Find where the given text appears and provide that cell's center as (x, y) coordinate. 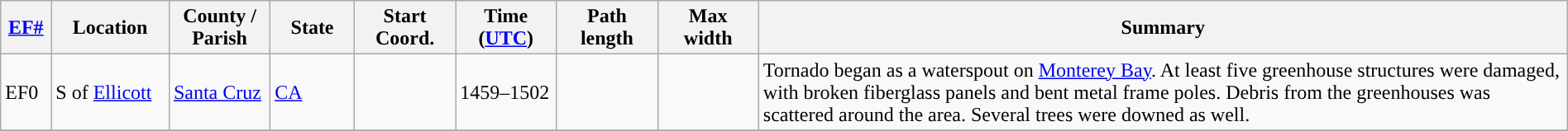
State (313, 28)
Time (UTC) (506, 28)
1459–1502 (506, 92)
Summary (1163, 28)
EF# (26, 28)
CA (313, 92)
EF0 (26, 92)
Max width (708, 28)
Location (111, 28)
County / Parish (219, 28)
Santa Cruz (219, 92)
Start Coord. (404, 28)
Path length (607, 28)
S of Ellicott (111, 92)
